From the cell containing the given text, extract its center point as [x, y] coordinate. 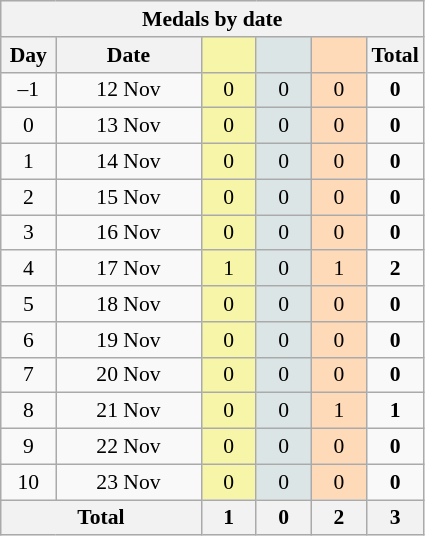
9 [28, 447]
16 Nov [128, 233]
21 Nov [128, 411]
15 Nov [128, 197]
Day [28, 55]
22 Nov [128, 447]
–1 [28, 90]
13 Nov [128, 126]
8 [28, 411]
12 Nov [128, 90]
17 Nov [128, 269]
Date [128, 55]
18 Nov [128, 304]
19 Nov [128, 340]
20 Nov [128, 375]
14 Nov [128, 162]
6 [28, 340]
7 [28, 375]
4 [28, 269]
23 Nov [128, 482]
Medals by date [212, 19]
10 [28, 482]
5 [28, 304]
